Locate the cell with the specified text and output its (X, Y) center coordinate. 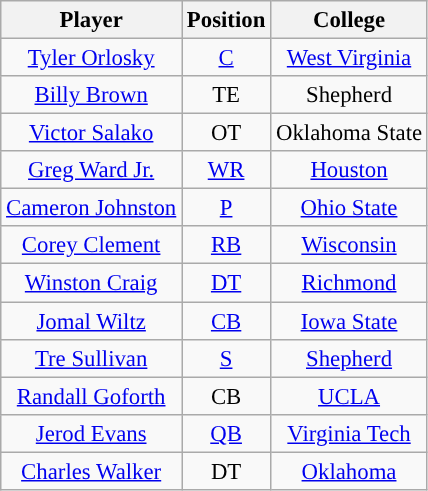
Ohio State (350, 208)
Jerod Evans (92, 433)
UCLA (350, 396)
Tre Sullivan (92, 358)
Victor Salako (92, 133)
Oklahoma (350, 471)
West Virginia (350, 58)
Tyler Orlosky (92, 58)
TE (226, 95)
P (226, 208)
S (226, 358)
RB (226, 245)
Cameron Johnston (92, 208)
QB (226, 433)
College (350, 20)
Player (92, 20)
C (226, 58)
Houston (350, 170)
Corey Clement (92, 245)
OT (226, 133)
Virginia Tech (350, 433)
Iowa State (350, 321)
Position (226, 20)
Richmond (350, 283)
Winston Craig (92, 283)
Charles Walker (92, 471)
WR (226, 170)
Jomal Wiltz (92, 321)
Billy Brown (92, 95)
Oklahoma State (350, 133)
Wisconsin (350, 245)
Randall Goforth (92, 396)
Greg Ward Jr. (92, 170)
